Pinpoint the cell where the given text exists, returning its [X, Y] midpoint coordinate. 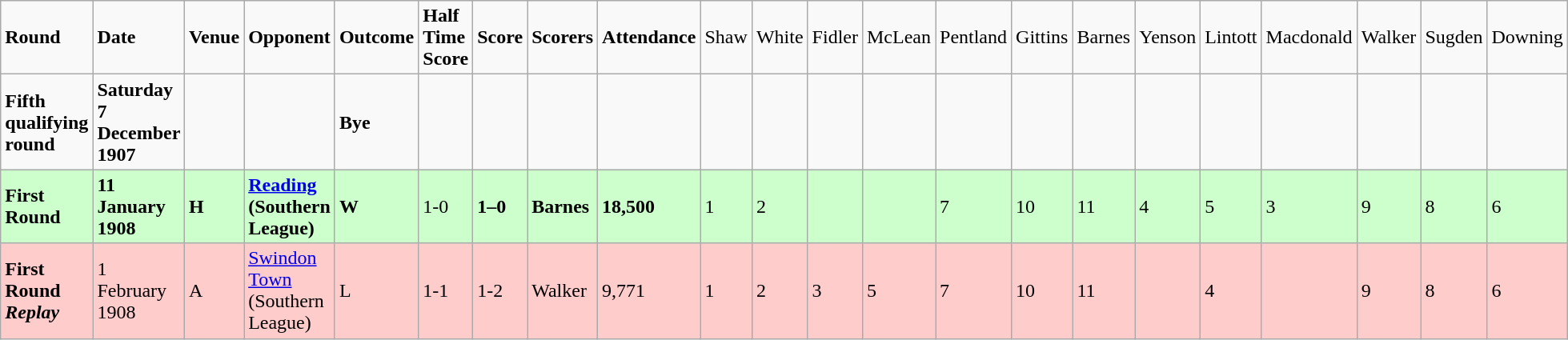
Fifth qualifying round [46, 122]
Outcome [376, 38]
Downing [1527, 38]
11 January 1908 [139, 206]
9,771 [649, 291]
Swindon Town (Southern League) [290, 291]
White [780, 38]
Venue [214, 38]
Shaw [726, 38]
A [214, 291]
Lintott [1231, 38]
Round [46, 38]
First Round Replay [46, 291]
Scorers [563, 38]
McLean [898, 38]
Opponent [290, 38]
1-1 [446, 291]
Yenson [1168, 38]
Macdonald [1309, 38]
1-0 [446, 206]
Sugden [1454, 38]
Pentland [973, 38]
Date [139, 38]
Bye [376, 122]
Fidler [835, 38]
1-2 [500, 291]
W [376, 206]
Attendance [649, 38]
1–0 [500, 206]
Reading (Southern League) [290, 206]
L [376, 291]
H [214, 206]
Gittins [1042, 38]
18,500 [649, 206]
First Round [46, 206]
1 February 1908 [139, 291]
Saturday 7 December 1907 [139, 122]
Half Time Score [446, 38]
Score [500, 38]
